From the cell containing the given text, extract its center point as [X, Y] coordinate. 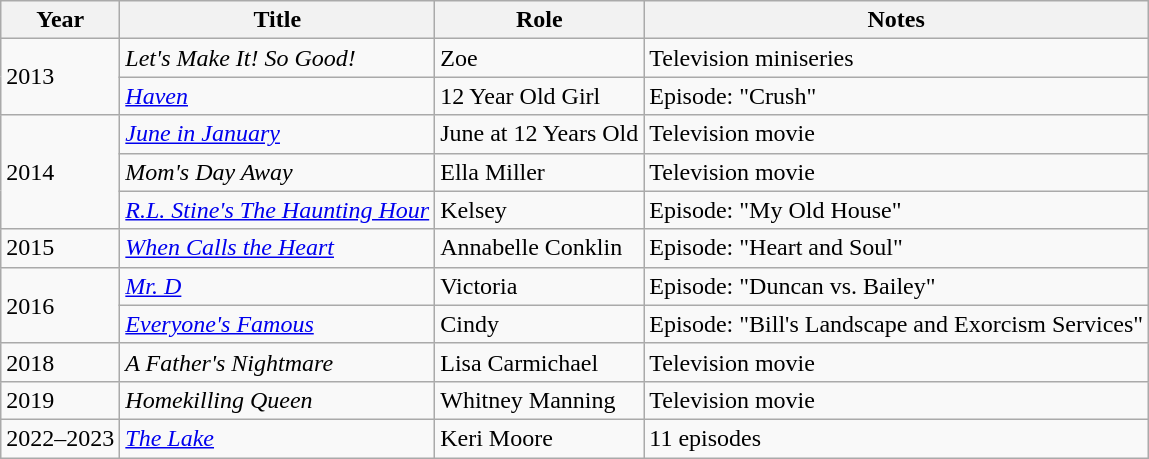
Let's Make It! So Good! [278, 58]
June at 12 Years Old [540, 134]
R.L. Stine's The Haunting Hour [278, 210]
Everyone's Famous [278, 324]
Episode: "Crush" [896, 96]
2022–2023 [60, 438]
Episode: "Bill's Landscape and Exorcism Services" [896, 324]
Homekilling Queen [278, 400]
Mom's Day Away [278, 172]
2013 [60, 77]
Mr. D [278, 286]
Role [540, 20]
Television miniseries [896, 58]
Keri Moore [540, 438]
Episode: "Duncan vs. Bailey" [896, 286]
2015 [60, 248]
Title [278, 20]
Kelsey [540, 210]
June in January [278, 134]
Episode: "Heart and Soul" [896, 248]
Notes [896, 20]
Whitney Manning [540, 400]
The Lake [278, 438]
Year [60, 20]
Lisa Carmichael [540, 362]
12 Year Old Girl [540, 96]
2016 [60, 305]
Cindy [540, 324]
When Calls the Heart [278, 248]
Ella Miller [540, 172]
Victoria [540, 286]
2018 [60, 362]
2014 [60, 172]
2019 [60, 400]
A Father's Nightmare [278, 362]
Zoe [540, 58]
Annabelle Conklin [540, 248]
Episode: "My Old House" [896, 210]
11 episodes [896, 438]
Haven [278, 96]
